Determine the [X, Y] coordinate at the center of the cell enclosing the given text.  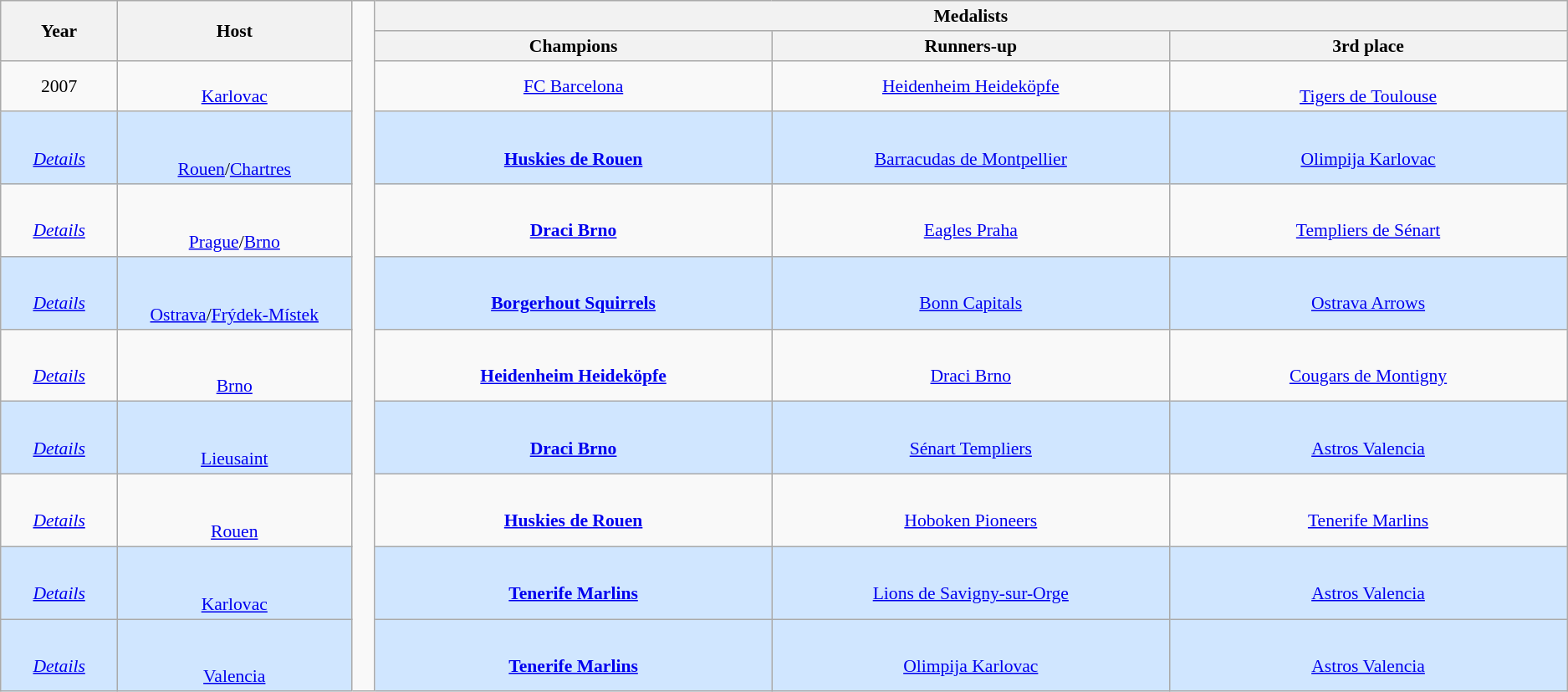
Rouen [235, 510]
Host [235, 30]
Ostrava Arrows [1368, 293]
Runners-up [970, 46]
Lions de Savigny-sur-Orge [970, 582]
Lieusaint [235, 438]
FC Barcelona [574, 85]
Eagles Praha [970, 221]
2007 [59, 85]
Cougars de Montigny [1368, 365]
Year [59, 30]
Champions [574, 46]
Bonn Capitals [970, 293]
Valencia [235, 656]
Borgerhout Squirrels [574, 293]
Hoboken Pioneers [970, 510]
Medalists [971, 16]
Sénart Templiers [970, 438]
Ostrava/Frýdek-Místek [235, 293]
3rd place [1368, 46]
Prague/Brno [235, 221]
Barracudas de Montpellier [970, 149]
Brno [235, 365]
Tigers de Toulouse [1368, 85]
Templiers de Sénart [1368, 221]
Rouen/Chartres [235, 149]
